Detect which cell encompasses the target text, then output its [X, Y] center coordinate. 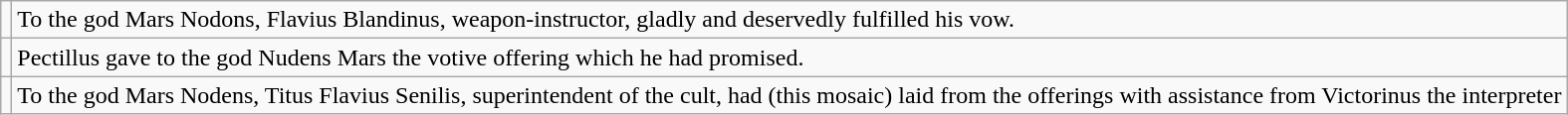
To the god Mars Nodons, Flavius Blandinus, weapon-instructor, gladly and deservedly fulfilled his vow. [789, 20]
Pectillus gave to the god Nudens Mars the votive offering which he had promised. [789, 57]
